Return (x, y) of the center of cell containing provided text 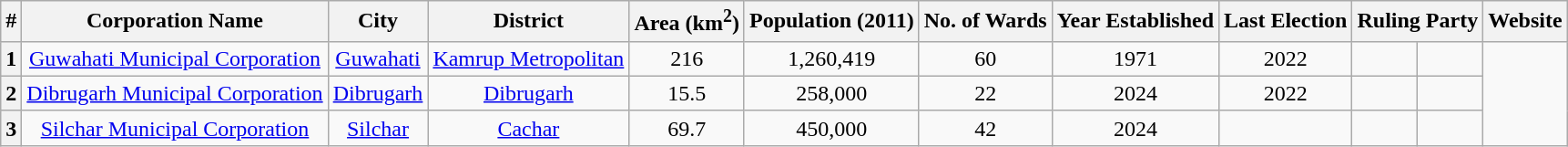
1971 (1135, 58)
District (528, 22)
1,260,419 (831, 58)
450,000 (831, 128)
Cachar (528, 128)
Dibrugarh Municipal Corporation (175, 93)
258,000 (831, 93)
216 (687, 58)
15.5 (687, 93)
Kamrup Metropolitan (528, 58)
Ruling Party (1418, 22)
# (11, 22)
Population (2011) (831, 22)
69.7 (687, 128)
No. of Wards (985, 22)
3 (11, 128)
Guwahati (378, 58)
Last Election (1286, 22)
60 (985, 58)
2 (11, 93)
Guwahati Municipal Corporation (175, 58)
42 (985, 128)
City (378, 22)
Silchar (378, 128)
Website (1525, 22)
22 (985, 93)
Year Established (1135, 22)
Silchar Municipal Corporation (175, 128)
Corporation Name (175, 22)
1 (11, 58)
Area (km2) (687, 22)
